Find where the given text appears and provide that cell's center as (x, y) coordinate. 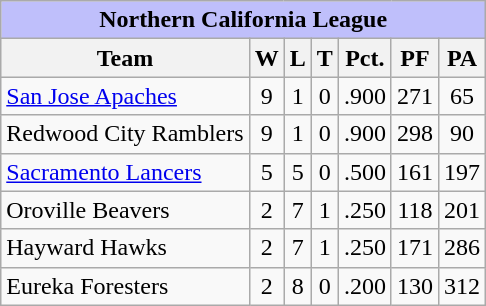
Eureka Foresters (125, 286)
PA (462, 58)
286 (462, 248)
San Jose Apaches (125, 96)
PF (414, 58)
298 (414, 134)
.500 (364, 172)
65 (462, 96)
171 (414, 248)
271 (414, 96)
312 (462, 286)
118 (414, 210)
L (298, 58)
90 (462, 134)
Northern California League (244, 20)
Redwood City Ramblers (125, 134)
197 (462, 172)
130 (414, 286)
T (324, 58)
201 (462, 210)
.200 (364, 286)
W (266, 58)
Sacramento Lancers (125, 172)
Team (125, 58)
Pct. (364, 58)
Hayward Hawks (125, 248)
161 (414, 172)
8 (298, 286)
Oroville Beavers (125, 210)
